Output the [X, Y] coordinate of the center of the cell containing the given text.  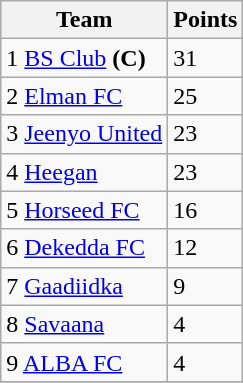
4 Heegan [84, 172]
9 ALBA FC [84, 362]
2 Elman FC [84, 96]
Points [206, 20]
12 [206, 248]
25 [206, 96]
8 Savaana [84, 324]
Team [84, 20]
9 [206, 286]
6 Dekedda FC [84, 248]
1 BS Club (C) [84, 58]
5 Horseed FC [84, 210]
7 Gaadiidka [84, 286]
3 Jeenyo United [84, 134]
16 [206, 210]
31 [206, 58]
